Return [X, Y] of the center of cell containing provided text 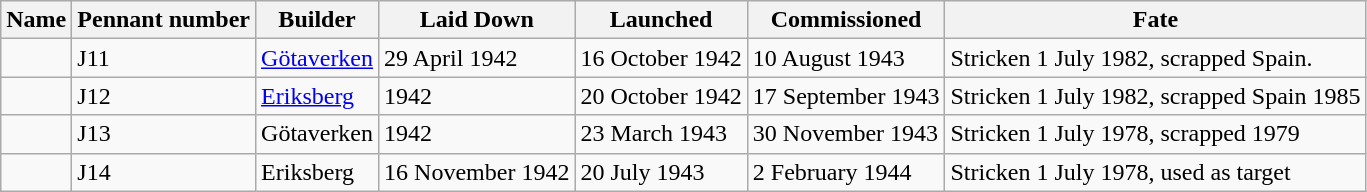
30 November 1943 [846, 134]
J14 [164, 172]
16 October 1942 [661, 58]
23 March 1943 [661, 134]
10 August 1943 [846, 58]
Commissioned [846, 20]
Laid Down [477, 20]
Launched [661, 20]
Stricken 1 July 1982, scrapped Spain 1985 [1156, 96]
29 April 1942 [477, 58]
20 October 1942 [661, 96]
2 February 1944 [846, 172]
J11 [164, 58]
Pennant number [164, 20]
17 September 1943 [846, 96]
Stricken 1 July 1978, scrapped 1979 [1156, 134]
J13 [164, 134]
16 November 1942 [477, 172]
Name [36, 20]
Fate [1156, 20]
Builder [318, 20]
J12 [164, 96]
Stricken 1 July 1978, used as target [1156, 172]
20 July 1943 [661, 172]
Stricken 1 July 1982, scrapped Spain. [1156, 58]
